Determine the [x, y] coordinate at the center of the cell enclosing the given text.  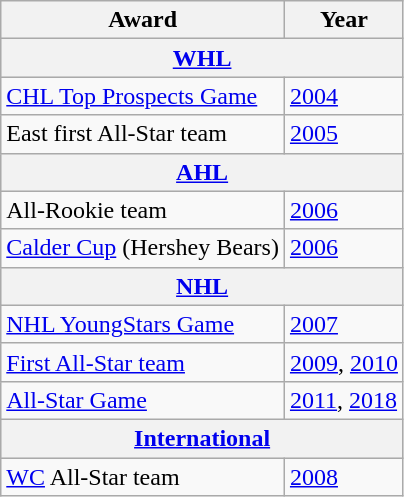
2005 [344, 134]
First All-Star team [143, 362]
AHL [202, 172]
International [202, 438]
2008 [344, 477]
NHL [202, 286]
2004 [344, 96]
2007 [344, 324]
WHL [202, 58]
East first All-Star team [143, 134]
All-Star Game [143, 400]
2009, 2010 [344, 362]
All-Rookie team [143, 210]
Award [143, 20]
Calder Cup (Hershey Bears) [143, 248]
Year [344, 20]
WC All-Star team [143, 477]
CHL Top Prospects Game [143, 96]
NHL YoungStars Game [143, 324]
2011, 2018 [344, 400]
